For the text-containing cell, return its midpoint in [x, y] coordinate format. 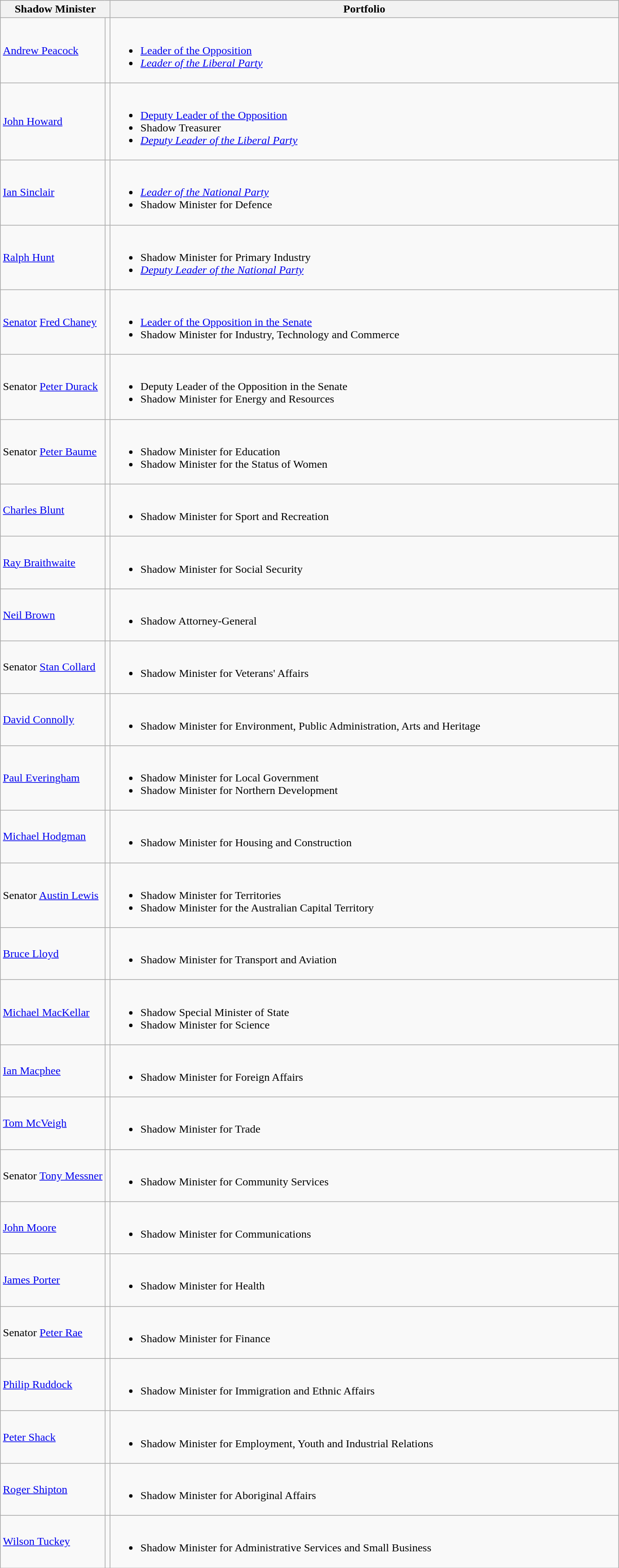
Shadow Minister for Communications [365, 1228]
Leader of the OppositionLeader of the Liberal Party [365, 50]
Shadow Minister for EducationShadow Minister for the Status of Women [365, 452]
James Porter [53, 1280]
Shadow Minister for Environment, Public Administration, Arts and Heritage [365, 719]
Senator Austin Lewis [53, 895]
John Moore [53, 1228]
Shadow Special Minister of StateShadow Minister for Science [365, 1012]
Shadow Minister for Social Security [365, 563]
Charles Blunt [53, 510]
Shadow Minister for Community Services [365, 1175]
Paul Everingham [53, 778]
Wilson Tuckey [53, 1542]
Andrew Peacock [53, 50]
Peter Shack [53, 1437]
Tom McVeigh [53, 1123]
Shadow Minister for Sport and Recreation [365, 510]
Shadow Minister for Foreign Affairs [365, 1071]
David Connolly [53, 719]
Shadow Minister for Aboriginal Affairs [365, 1489]
Senator Stan Collard [53, 667]
Shadow Minister for Trade [365, 1123]
Shadow Minister [56, 9]
Ian Macphee [53, 1071]
Shadow Minister for Housing and Construction [365, 837]
Shadow Minister for Primary IndustryDeputy Leader of the National Party [365, 257]
Shadow Minister for Health [365, 1280]
Leader of the National PartyShadow Minister for Defence [365, 192]
Deputy Leader of the OppositionShadow TreasurerDeputy Leader of the Liberal Party [365, 121]
Shadow Attorney-General [365, 614]
Roger Shipton [53, 1489]
Shadow Minister for Employment, Youth and Industrial Relations [365, 1437]
Senator Peter Durack [53, 387]
Shadow Minister for TerritoriesShadow Minister for the Australian Capital Territory [365, 895]
Bruce Lloyd [53, 954]
Deputy Leader of the Opposition in the SenateShadow Minister for Energy and Resources [365, 387]
Shadow Minister for Transport and Aviation [365, 954]
Senator Peter Baume [53, 452]
Senator Peter Rae [53, 1332]
Portfolio [365, 9]
Shadow Minister for Finance [365, 1332]
Michael MacKellar [53, 1012]
Shadow Minister for Immigration and Ethnic Affairs [365, 1384]
Senator Tony Messner [53, 1175]
Philip Ruddock [53, 1384]
Shadow Minister for Administrative Services and Small Business [365, 1542]
Neil Brown [53, 614]
Ralph Hunt [53, 257]
Leader of the Opposition in the SenateShadow Minister for Industry, Technology and Commerce [365, 322]
Shadow Minister for Local GovernmentShadow Minister for Northern Development [365, 778]
Ian Sinclair [53, 192]
Shadow Minister for Veterans' Affairs [365, 667]
Michael Hodgman [53, 837]
Senator Fred Chaney [53, 322]
John Howard [53, 121]
Ray Braithwaite [53, 563]
